Return the [X, Y] coordinate for the center point of the cell that contains the specified text.  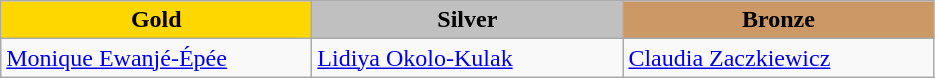
Claudia Zaczkiewicz [778, 58]
Lidiya Okolo-Kulak [468, 58]
Bronze [778, 20]
Monique Ewanjé-Épée [156, 58]
Gold [156, 20]
Silver [468, 20]
